Return the [X, Y] coordinate for the center point of the cell that contains the specified text.  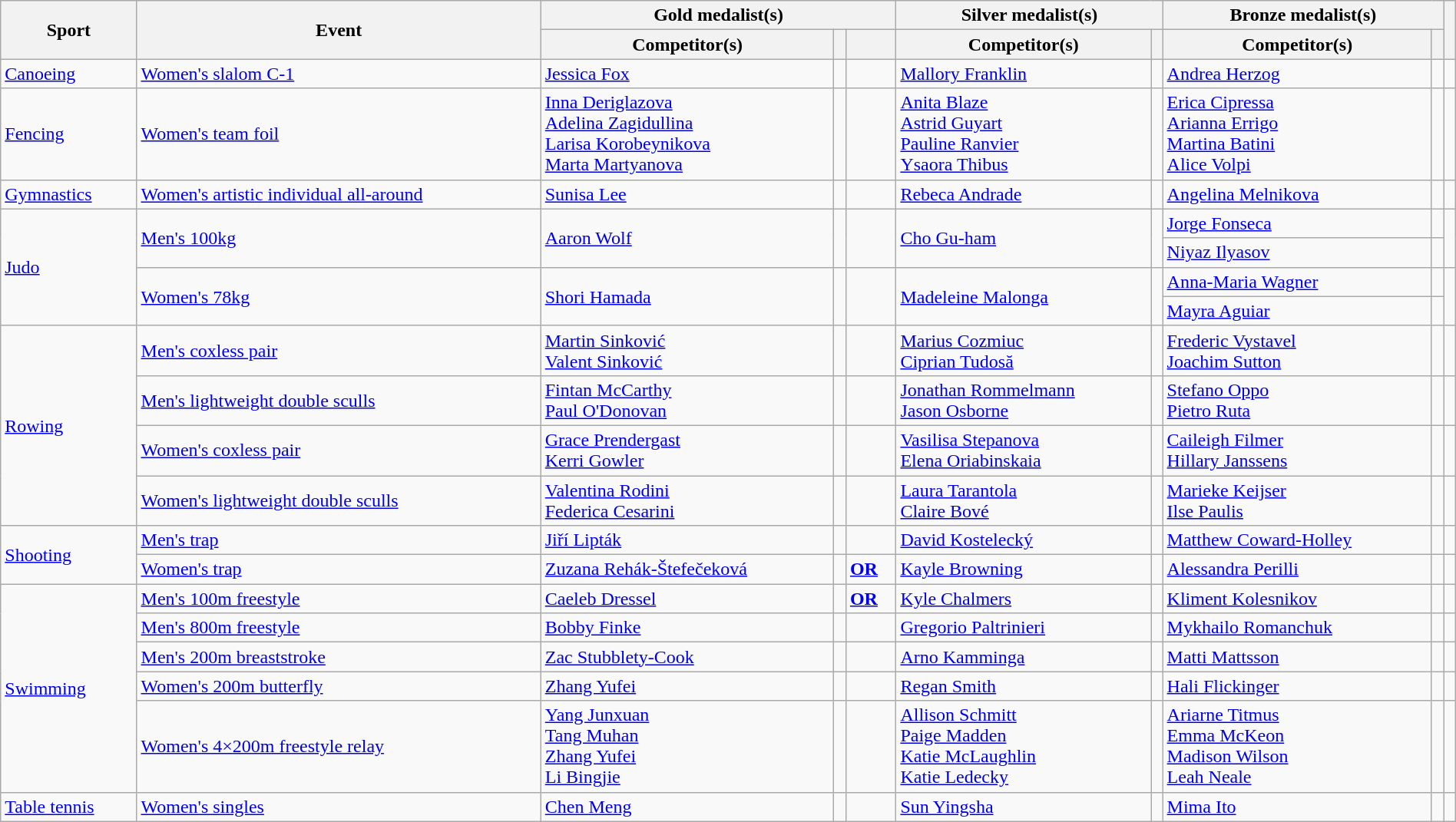
Allison SchmittPaige MaddenKatie McLaughlinKatie Ledecky [1024, 746]
Sun Yingsha [1024, 807]
Yang JunxuanTang MuhanZhang YufeiLi Bingjie [687, 746]
Event [339, 30]
Table tennis [69, 807]
Jessica Fox [687, 74]
Stefano OppoPietro Ruta [1297, 401]
Laura TarantolaClaire Bové [1024, 500]
Hali Flickinger [1297, 686]
Arno Kamminga [1024, 657]
Sport [69, 30]
Men's lightweight double sculls [339, 401]
Men's 100m freestyle [339, 599]
Marius CozmiucCiprian Tudosă [1024, 350]
Grace PrendergastKerri Gowler [687, 450]
Andrea Herzog [1297, 74]
Bobby Finke [687, 628]
Zhang Yufei [687, 686]
Women's 200m butterfly [339, 686]
Women's coxless pair [339, 450]
Men's trap [339, 540]
Mima Ito [1297, 807]
Jonathan RommelmannJason Osborne [1024, 401]
Women's 78kg [339, 296]
Frederic VystavelJoachim Sutton [1297, 350]
Erica CipressaArianna ErrigoMartina BatiniAlice Volpi [1297, 134]
Women's singles [339, 807]
Martin SinkovićValent Sinković [687, 350]
Vasilisa StepanovaElena Oriabinskaia [1024, 450]
Women's slalom C-1 [339, 74]
Men's coxless pair [339, 350]
Judo [69, 267]
Fencing [69, 134]
Gymnastics [69, 194]
Shori Hamada [687, 296]
Mayra Aguiar [1297, 311]
Women's artistic individual all-around [339, 194]
Men's 200m breaststroke [339, 657]
Men's 100kg [339, 238]
Niyaz Ilyasov [1297, 253]
Rebeca Andrade [1024, 194]
Caileigh FilmerHillary Janssens [1297, 450]
Canoeing [69, 74]
Madeleine Malonga [1024, 296]
Matti Mattsson [1297, 657]
Women's 4×200m freestyle relay [339, 746]
Cho Gu-ham [1024, 238]
Jiří Lipták [687, 540]
Women's team foil [339, 134]
Kyle Chalmers [1024, 599]
Kliment Kolesnikov [1297, 599]
Mallory Franklin [1024, 74]
Regan Smith [1024, 686]
Rowing [69, 425]
Sunisa Lee [687, 194]
Jorge Fonseca [1297, 223]
Valentina RodiniFederica Cesarini [687, 500]
Marieke KeijserIlse Paulis [1297, 500]
Men's 800m freestyle [339, 628]
Matthew Coward-Holley [1297, 540]
Women's lightweight double sculls [339, 500]
Angelina Melnikova [1297, 194]
Anna-Maria Wagner [1297, 282]
Kayle Browning [1024, 569]
Inna DeriglazovaAdelina ZagidullinaLarisa KorobeynikovaMarta Martyanova [687, 134]
Ariarne TitmusEmma McKeonMadison WilsonLeah Neale [1297, 746]
Caeleb Dressel [687, 599]
Swimming [69, 688]
Aaron Wolf [687, 238]
Mykhailo Romanchuk [1297, 628]
Zac Stubblety-Cook [687, 657]
Zuzana Rehák-Štefečeková [687, 569]
Anita BlazeAstrid GuyartPauline RanvierYsaora Thibus [1024, 134]
Women's trap [339, 569]
Silver medalist(s) [1029, 15]
Gregorio Paltrinieri [1024, 628]
Gold medalist(s) [719, 15]
Fintan McCarthyPaul O'Donovan [687, 401]
Alessandra Perilli [1297, 569]
David Kostelecký [1024, 540]
Shooting [69, 555]
Bronze medalist(s) [1303, 15]
Chen Meng [687, 807]
